For the text-containing cell, return its midpoint in (x, y) coordinate format. 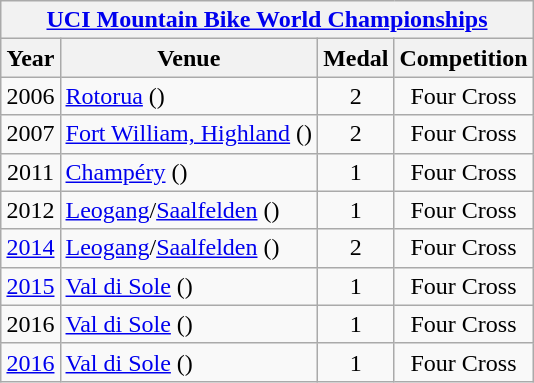
2007 (30, 134)
2012 (30, 210)
2006 (30, 96)
Venue (189, 58)
Competition (464, 58)
Medal (356, 58)
Year (30, 58)
Fort William, Highland () (189, 134)
2011 (30, 172)
2014 (30, 248)
Champéry () (189, 172)
2015 (30, 286)
UCI Mountain Bike World Championships (267, 20)
Rotorua () (189, 96)
